Capture the cell that displays the provided text and extract its [x, y] central coordinate. 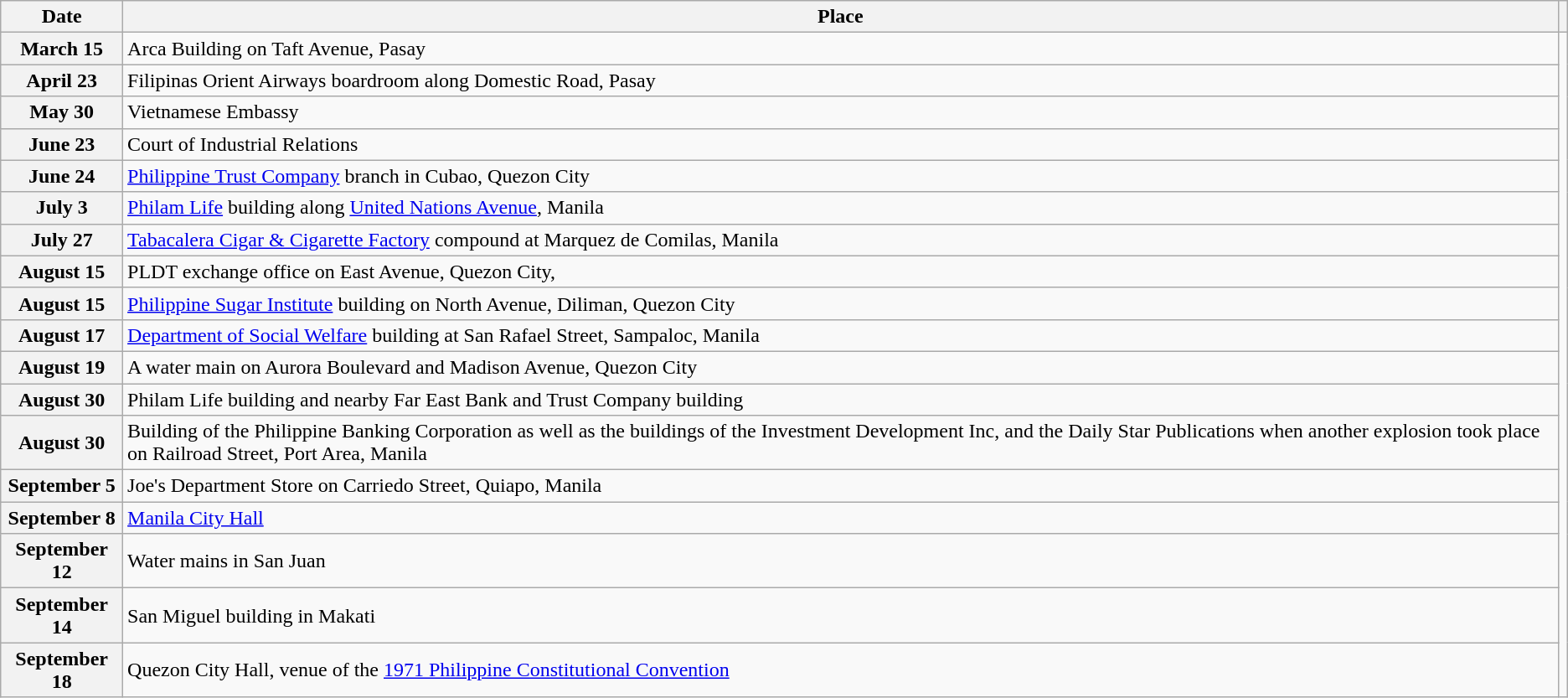
Filipinas Orient Airways boardroom along Domestic Road, Pasay [841, 80]
Department of Social Welfare building at San Rafael Street, Sampaloc, Manila [841, 335]
PLDT exchange office on East Avenue, Quezon City, [841, 271]
September 12 [62, 561]
Tabacalera Cigar & Cigarette Factory compound at Marquez de Comilas, Manila [841, 240]
July 3 [62, 208]
September 18 [62, 670]
May 30 [62, 112]
Philippine Trust Company branch in Cubao, Quezon City [841, 176]
Arca Building on Taft Avenue, Pasay [841, 49]
March 15 [62, 49]
A water main on Aurora Boulevard and Madison Avenue, Quezon City [841, 367]
Place [841, 17]
Philam Life building along United Nations Avenue, Manila [841, 208]
Philippine Sugar Institute building on North Avenue, Diliman, Quezon City [841, 303]
April 23 [62, 80]
August 17 [62, 335]
Date [62, 17]
Court of Industrial Relations [841, 144]
June 23 [62, 144]
Vietnamese Embassy [841, 112]
Manila City Hall [841, 518]
August 19 [62, 367]
Joe's Department Store on Carriedo Street, Quiapo, Manila [841, 486]
September 14 [62, 615]
September 8 [62, 518]
September 5 [62, 486]
San Miguel building in Makati [841, 615]
July 27 [62, 240]
Water mains in San Juan [841, 561]
June 24 [62, 176]
Quezon City Hall, venue of the 1971 Philippine Constitutional Convention [841, 670]
Philam Life building and nearby Far East Bank and Trust Company building [841, 400]
